Detect which cell encompasses the target text, then output its [X, Y] center coordinate. 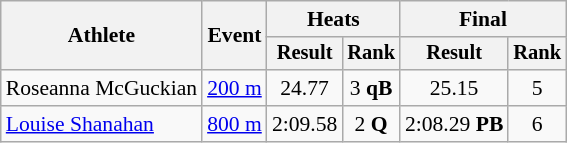
2 Q [371, 124]
25.15 [454, 88]
Heats [334, 19]
Final [483, 19]
Louise Shanahan [102, 124]
3 qB [371, 88]
Athlete [102, 36]
Roseanna McGuckian [102, 88]
800 m [234, 124]
Event [234, 36]
2:09.58 [304, 124]
2:08.29 PB [454, 124]
6 [537, 124]
200 m [234, 88]
24.77 [304, 88]
5 [537, 88]
